Determine the (X, Y) coordinate at the center of the cell enclosing the given text.  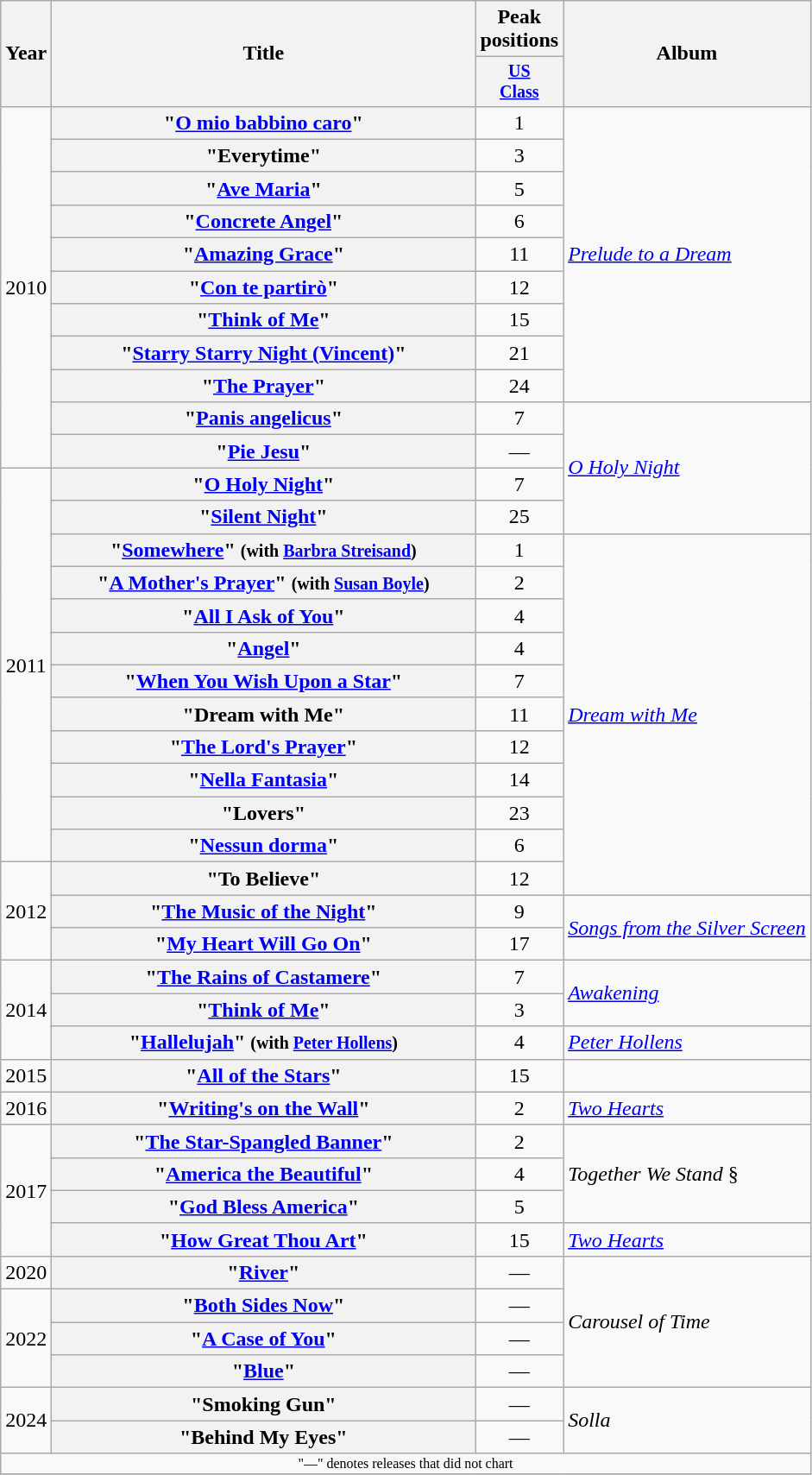
"O Holy Night" (264, 484)
Carousel of Time (687, 1321)
"Lovers" (264, 813)
"The Star-Spangled Banner" (264, 1141)
"Both Sides Now" (264, 1306)
"A Case of You" (264, 1339)
"Nella Fantasia" (264, 780)
14 (519, 780)
2011 (26, 665)
Peter Hollens (687, 1043)
"Nessun dorma" (264, 846)
Together We Stand § (687, 1174)
21 (519, 353)
"God Bless America" (264, 1207)
"Blue" (264, 1371)
"Panis angelicus" (264, 419)
"Silent Night" (264, 517)
"How Great Thou Art" (264, 1239)
2022 (26, 1339)
"Amazing Grace" (264, 255)
Prelude to a Dream (687, 254)
Peak positions (519, 29)
"A Mother's Prayer" (with Susan Boyle) (264, 583)
Album (687, 54)
Title (264, 54)
"Ave Maria" (264, 188)
2012 (26, 911)
"The Rains of Castamere" (264, 977)
Songs from the Silver Screen (687, 928)
"Con te partirò" (264, 287)
"My Heart Will Go On" (264, 944)
"To Believe" (264, 879)
Awakening (687, 993)
24 (519, 386)
"Writing's on the Wall" (264, 1108)
"River" (264, 1272)
23 (519, 813)
Dream with Me (687, 715)
"Concrete Angel" (264, 221)
"The Music of the Night" (264, 911)
2014 (26, 1010)
2020 (26, 1272)
Year (26, 54)
"Hallelujah" (with Peter Hollens) (264, 1043)
2010 (26, 287)
Solla (687, 1421)
2024 (26, 1421)
"Starry Starry Night (Vincent)" (264, 353)
"Angel" (264, 648)
"O mio babbino caro" (264, 123)
"America the Beautiful" (264, 1174)
25 (519, 517)
O Holy Night (687, 468)
17 (519, 944)
"Dream with Me" (264, 714)
"—" denotes releases that did not chart (406, 1464)
"Pie Jesu" (264, 451)
"When You Wish Upon a Star" (264, 681)
"The Lord's Prayer" (264, 747)
2015 (26, 1075)
"Everytime" (264, 155)
"All of the Stars" (264, 1075)
US Class (519, 81)
2016 (26, 1108)
2017 (26, 1190)
9 (519, 911)
"Behind My Eyes" (264, 1437)
"Somewhere" (with Barbra Streisand) (264, 550)
"Smoking Gun" (264, 1404)
"All I Ask of You" (264, 615)
"The Prayer" (264, 386)
